For the text-containing cell, return its midpoint in [X, Y] coordinate format. 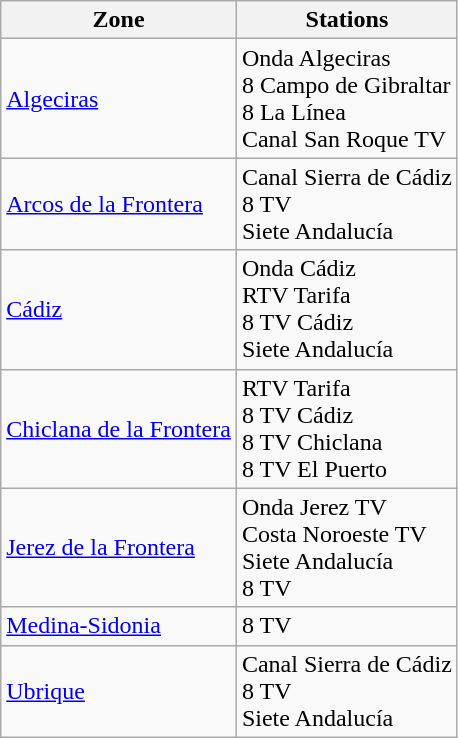
Onda Algeciras8 Campo de Gibraltar8 La LíneaCanal San Roque TV [346, 98]
Onda CádizRTV Tarifa8 TV CádizSiete Andalucía [346, 310]
Stations [346, 20]
Zone [119, 20]
RTV Tarifa8 TV Cádiz8 TV Chiclana8 TV El Puerto [346, 428]
Ubrique [119, 691]
Chiclana de la Frontera [119, 428]
8 TV [346, 626]
Cádiz [119, 310]
Medina-Sidonia [119, 626]
Algeciras [119, 98]
Onda Jerez TVCosta Noroeste TVSiete Andalucía8 TV [346, 548]
Jerez de la Frontera [119, 548]
Arcos de la Frontera [119, 204]
